Detect which cell encompasses the target text, then output its [X, Y] center coordinate. 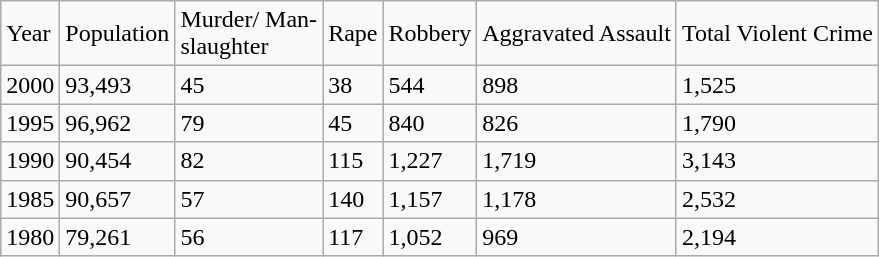
1985 [30, 199]
2000 [30, 85]
2,532 [777, 199]
1,227 [430, 161]
90,657 [118, 199]
3,143 [777, 161]
56 [249, 237]
90,454 [118, 161]
826 [577, 123]
140 [353, 199]
82 [249, 161]
1,157 [430, 199]
Population [118, 34]
57 [249, 199]
79 [249, 123]
1,052 [430, 237]
Rape [353, 34]
Year [30, 34]
2,194 [777, 237]
969 [577, 237]
Aggravated Assault [577, 34]
1,178 [577, 199]
96,962 [118, 123]
Murder/ Man-slaughter [249, 34]
1,719 [577, 161]
1,790 [777, 123]
117 [353, 237]
1980 [30, 237]
1995 [30, 123]
38 [353, 85]
79,261 [118, 237]
1,525 [777, 85]
898 [577, 85]
Total Violent Crime [777, 34]
544 [430, 85]
115 [353, 161]
1990 [30, 161]
Robbery [430, 34]
840 [430, 123]
93,493 [118, 85]
